Search for the cell housing the specified text and yield its [X, Y] center coordinate. 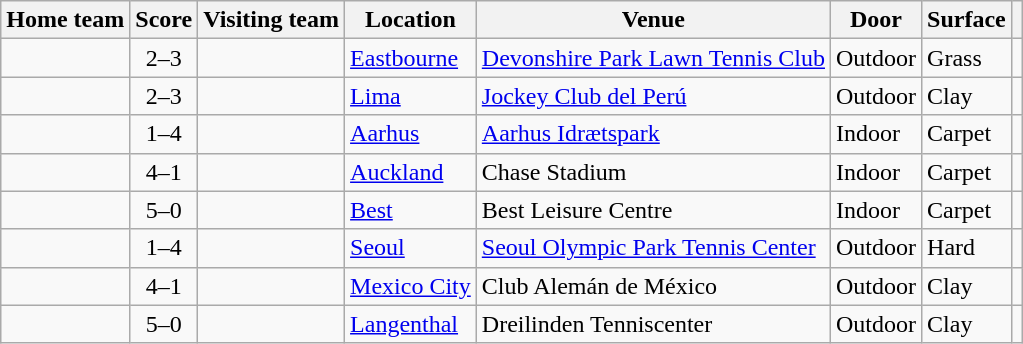
Score [164, 20]
Hard [967, 248]
Aarhus Idrætspark [653, 134]
Devonshire Park Lawn Tennis Club [653, 58]
Home team [66, 20]
Chase Stadium [653, 172]
Venue [653, 20]
Auckland [411, 172]
Lima [411, 96]
Dreilinden Tenniscenter [653, 324]
Grass [967, 58]
Mexico City [411, 286]
Club Alemán de México [653, 286]
Visiting team [272, 20]
Langenthal [411, 324]
Door [876, 20]
Jockey Club del Perú [653, 96]
Location [411, 20]
Seoul Olympic Park Tennis Center [653, 248]
Seoul [411, 248]
Eastbourne [411, 58]
Aarhus [411, 134]
Best Leisure Centre [653, 210]
Surface [967, 20]
Best [411, 210]
